Find where the given text appears and provide that cell's center as [X, Y] coordinate. 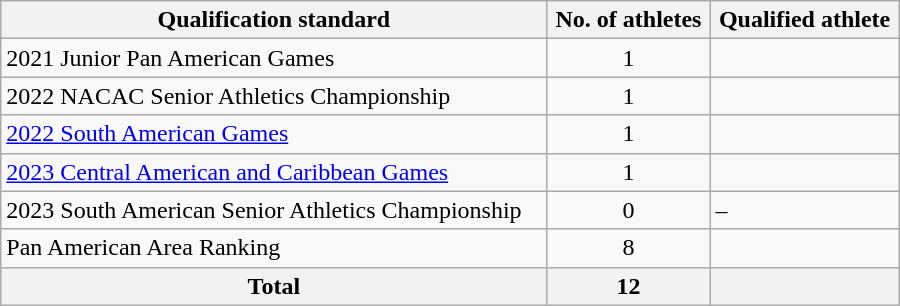
0 [628, 210]
No. of athletes [628, 20]
2022 NACAC Senior Athletics Championship [274, 96]
12 [628, 286]
2021 Junior Pan American Games [274, 58]
Total [274, 286]
2022 South American Games [274, 134]
Pan American Area Ranking [274, 248]
8 [628, 248]
2023 Central American and Caribbean Games [274, 172]
2023 South American Senior Athletics Championship [274, 210]
Qualification standard [274, 20]
– [804, 210]
Qualified athlete [804, 20]
